Return (X, Y) of the center of cell containing provided text 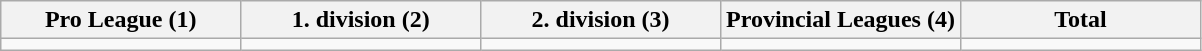
Provincial Leagues (4) (841, 20)
1. division (2) (361, 20)
Pro League (1) (121, 20)
Total (1080, 20)
2. division (3) (601, 20)
